Return the [X, Y] coordinate for the center point of the cell that contains the specified text.  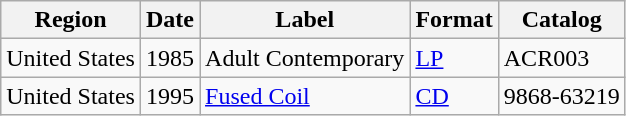
Catalog [562, 20]
Date [170, 20]
1985 [170, 58]
CD [454, 96]
1995 [170, 96]
9868-63219 [562, 96]
Label [305, 20]
Fused Coil [305, 96]
Adult Contemporary [305, 58]
Region [71, 20]
LP [454, 58]
ACR003 [562, 58]
Format [454, 20]
